Detect which cell encompasses the target text, then output its [X, Y] center coordinate. 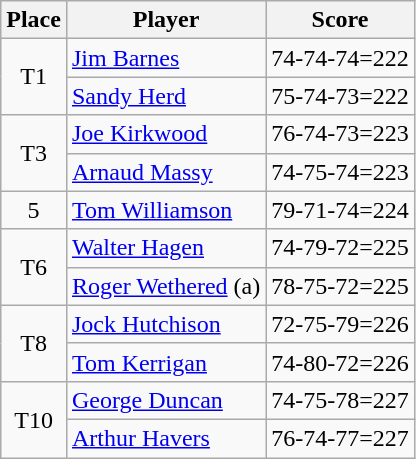
T6 [34, 267]
Score [340, 20]
Joe Kirkwood [166, 134]
75-74-73=222 [340, 96]
72-75-79=226 [340, 324]
Jim Barnes [166, 58]
5 [34, 210]
76-74-77=227 [340, 438]
George Duncan [166, 400]
78-75-72=225 [340, 286]
T10 [34, 419]
Place [34, 20]
79-71-74=224 [340, 210]
Arthur Havers [166, 438]
Jock Hutchison [166, 324]
74-79-72=225 [340, 248]
Tom Kerrigan [166, 362]
74-75-78=227 [340, 400]
Sandy Herd [166, 96]
Tom Williamson [166, 210]
76-74-73=223 [340, 134]
T1 [34, 77]
T3 [34, 153]
74-80-72=226 [340, 362]
74-74-74=222 [340, 58]
Roger Wethered (a) [166, 286]
Arnaud Massy [166, 172]
Player [166, 20]
Walter Hagen [166, 248]
74-75-74=223 [340, 172]
T8 [34, 343]
